From the cell containing the given text, extract its center point as (x, y) coordinate. 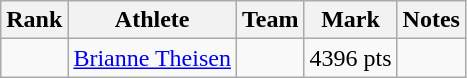
Brianne Theisen (152, 58)
Athlete (152, 20)
Rank (34, 20)
4396 pts (350, 58)
Mark (350, 20)
Notes (431, 20)
Team (270, 20)
